Search for the cell housing the specified text and yield its (x, y) center coordinate. 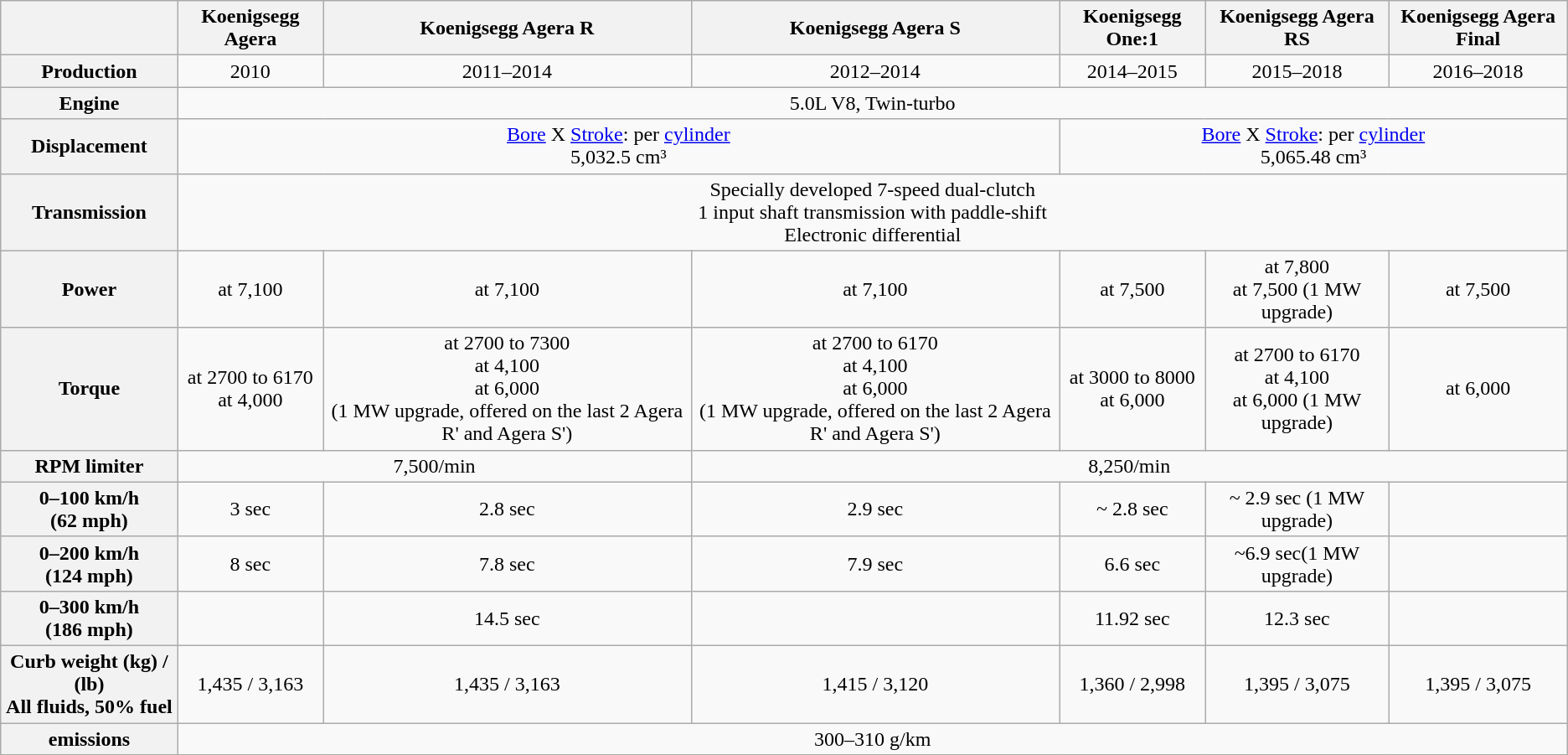
at 2700 to 6170 at 4,000 (250, 389)
~ 2.8 sec (1132, 509)
Displacement (89, 146)
0–100 km/h(62 mph) (89, 509)
0–300 km/h(186 mph) (89, 618)
Engine (89, 103)
Specially developed 7-speed dual-clutch1 input shaft transmission with paddle-shiftElectronic differential (873, 212)
Koenigsegg Agera R (508, 28)
7.9 sec (875, 563)
12.3 sec (1297, 618)
2.8 sec (508, 509)
5.0L V8, Twin-turbo (873, 103)
2015–2018 (1297, 71)
8,250/min (1129, 466)
Torque (89, 389)
11.92 sec (1132, 618)
1,360 / 2,998 (1132, 684)
14.5 sec (508, 618)
8 sec (250, 563)
Transmission (89, 212)
Koenigsegg Agera RS (1297, 28)
7,500/min (434, 466)
~ 2.9 sec (1 MW upgrade) (1297, 509)
300–310 g/km (873, 738)
7.8 sec (508, 563)
3 sec (250, 509)
RPM limiter (89, 466)
Bore X Stroke: per cylinder 5,065.48 cm³ (1313, 146)
at 2700 to 7300 at 4,100 at 6,000(1 MW upgrade, offered on the last 2 Agera R' and Agera S') (508, 389)
0–200 km/h(124 mph) (89, 563)
2012–2014 (875, 71)
at 7,800 at 7,500 (1 MW upgrade) (1297, 289)
2.9 sec (875, 509)
emissions (89, 738)
at 6,000 (1478, 389)
at 2700 to 6170 at 4,100 at 6,000 (1 MW upgrade) (1297, 389)
Koenigsegg Agera Final (1478, 28)
at 2700 to 6170 at 4,100 at 6,000(1 MW upgrade, offered on the last 2 Agera R' and Agera S') (875, 389)
~6.9 sec(1 MW upgrade) (1297, 563)
2011–2014 (508, 71)
at 3000 to 8000 at 6,000 (1132, 389)
Power (89, 289)
2010 (250, 71)
1,415 / 3,120 (875, 684)
Koenigsegg Agera S (875, 28)
2016–2018 (1478, 71)
2014–2015 (1132, 71)
6.6 sec (1132, 563)
Curb weight (kg) / (lb)All fluids, 50% fuel (89, 684)
Koenigsegg Agera (250, 28)
Bore X Stroke: per cylinder 5,032.5 cm³ (618, 146)
Koenigsegg One:1 (1132, 28)
Production (89, 71)
